Scan for the cell matching the given text and deliver its (X, Y) coordinate at center. 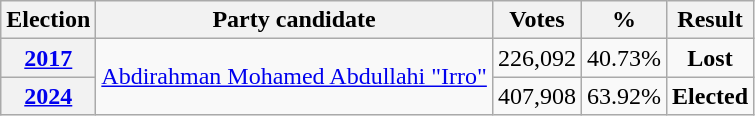
Party candidate (294, 20)
63.92% (624, 96)
% (624, 20)
Election (48, 20)
Abdirahman Mohamed Abdullahi "Irro" (294, 77)
226,092 (536, 58)
Elected (710, 96)
407,908 (536, 96)
Lost (710, 58)
2017 (48, 58)
Result (710, 20)
40.73% (624, 58)
Votes (536, 20)
2024 (48, 96)
